Provide the [X, Y] coordinate of the cell's center where the given text is located.  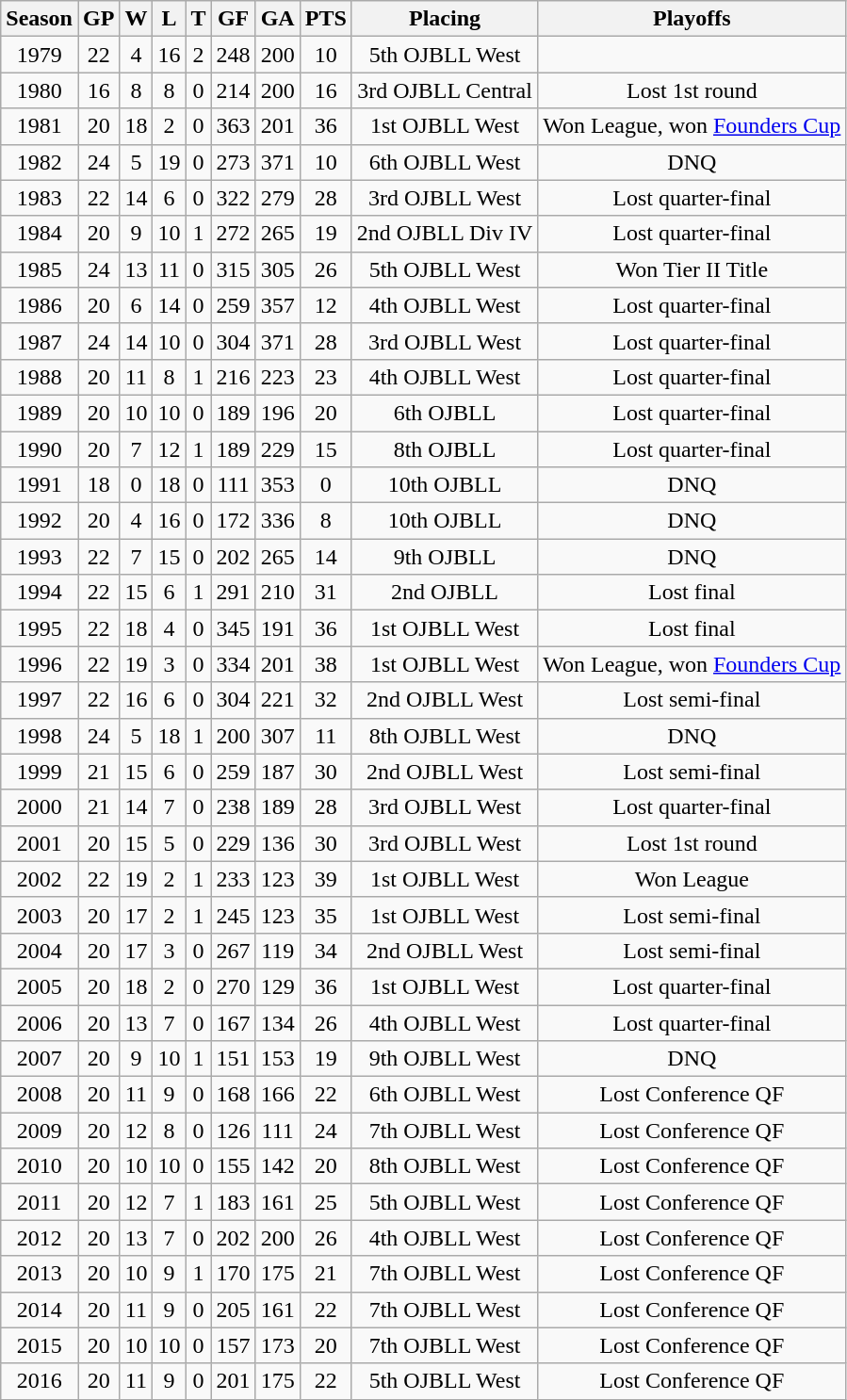
153 [277, 1059]
183 [234, 1202]
129 [277, 986]
Playoffs [692, 19]
3rd OJBLL Central [445, 90]
1993 [40, 557]
2007 [40, 1059]
39 [326, 879]
167 [234, 1022]
134 [277, 1022]
168 [234, 1095]
307 [277, 736]
151 [234, 1059]
136 [277, 843]
2010 [40, 1166]
2002 [40, 879]
2003 [40, 915]
Won Tier II Title [692, 269]
Season [40, 19]
1999 [40, 772]
2014 [40, 1310]
GF [234, 19]
119 [277, 951]
Won League [692, 879]
1982 [40, 162]
2006 [40, 1022]
2008 [40, 1095]
272 [234, 234]
1983 [40, 198]
2015 [40, 1345]
1991 [40, 485]
1995 [40, 628]
32 [326, 700]
1994 [40, 593]
273 [234, 162]
322 [234, 198]
245 [234, 915]
Placing [445, 19]
357 [277, 305]
187 [277, 772]
336 [277, 521]
38 [326, 664]
210 [277, 593]
9th OJBLL [445, 557]
345 [234, 628]
2005 [40, 986]
205 [234, 1310]
W [136, 19]
353 [277, 485]
1989 [40, 413]
PTS [326, 19]
155 [234, 1166]
223 [277, 377]
170 [234, 1274]
1990 [40, 449]
2013 [40, 1274]
248 [234, 55]
6th OJBLL [445, 413]
1980 [40, 90]
2000 [40, 807]
221 [277, 700]
GA [277, 19]
2016 [40, 1381]
23 [326, 377]
2004 [40, 951]
8th OJBLL [445, 449]
1986 [40, 305]
267 [234, 951]
31 [326, 593]
363 [234, 126]
1998 [40, 736]
214 [234, 90]
9th OJBLL West [445, 1059]
1996 [40, 664]
157 [234, 1345]
2011 [40, 1202]
2nd OJBLL [445, 593]
2009 [40, 1131]
315 [234, 269]
34 [326, 951]
238 [234, 807]
2001 [40, 843]
191 [277, 628]
233 [234, 879]
1988 [40, 377]
1987 [40, 341]
196 [277, 413]
1985 [40, 269]
GP [98, 19]
166 [277, 1095]
126 [234, 1131]
1992 [40, 521]
2012 [40, 1238]
2nd OJBLL Div IV [445, 234]
270 [234, 986]
291 [234, 593]
142 [277, 1166]
L [170, 19]
305 [277, 269]
279 [277, 198]
172 [234, 521]
1981 [40, 126]
1997 [40, 700]
216 [234, 377]
T [198, 19]
334 [234, 664]
25 [326, 1202]
35 [326, 915]
1979 [40, 55]
1984 [40, 234]
173 [277, 1345]
